Scan for the cell matching the given text and deliver its (x, y) coordinate at center. 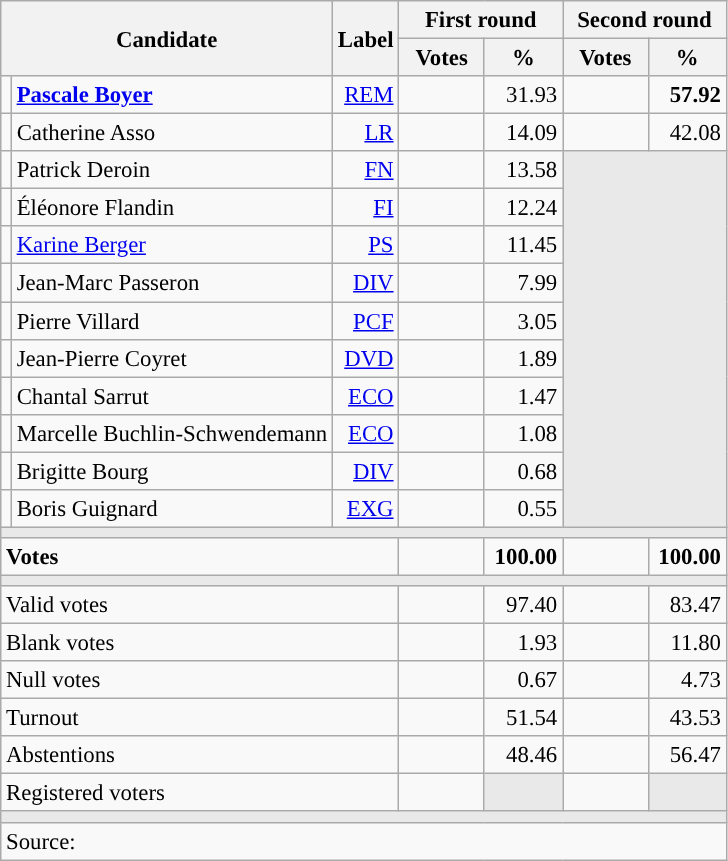
56.47 (687, 755)
Chantal Sarrut (172, 396)
4.73 (687, 680)
14.09 (523, 133)
83.47 (687, 605)
1.93 (523, 643)
Jean-Pierre Coyret (172, 358)
51.54 (523, 718)
PCF (366, 321)
Blank votes (200, 643)
Candidate (167, 38)
Boris Guignard (172, 509)
Éléonore Flandin (172, 208)
57.92 (687, 95)
Patrick Deroin (172, 170)
11.45 (523, 245)
Label (366, 38)
0.55 (523, 509)
42.08 (687, 133)
43.53 (687, 718)
7.99 (523, 283)
Pascale Boyer (172, 95)
DVD (366, 358)
REM (366, 95)
EXG (366, 509)
48.46 (523, 755)
97.40 (523, 605)
13.58 (523, 170)
Pierre Villard (172, 321)
LR (366, 133)
PS (366, 245)
Null votes (200, 680)
Brigitte Bourg (172, 471)
0.67 (523, 680)
Second round (645, 20)
FI (366, 208)
Karine Berger (172, 245)
Turnout (200, 718)
First round (481, 20)
1.47 (523, 396)
FN (366, 170)
1.89 (523, 358)
31.93 (523, 95)
0.68 (523, 471)
Valid votes (200, 605)
11.80 (687, 643)
Registered voters (200, 793)
Catherine Asso (172, 133)
12.24 (523, 208)
Marcelle Buchlin-Schwendemann (172, 433)
1.08 (523, 433)
Jean-Marc Passeron (172, 283)
Abstentions (200, 755)
Source: (364, 841)
3.05 (523, 321)
